Determine the (X, Y) coordinate at the center of the cell enclosing the given text.  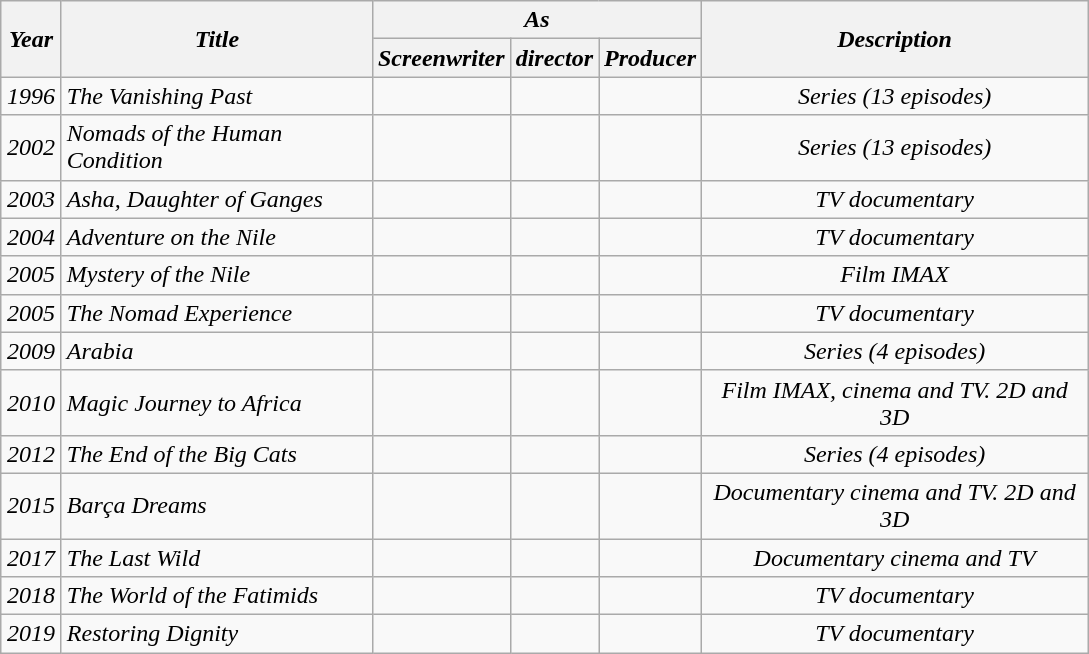
director (554, 58)
2017 (32, 557)
Year (32, 39)
Documentary cinema and TV. 2D and 3D (895, 506)
Screenwriter (441, 58)
Nomads of the Human Condition (216, 148)
Arabia (216, 351)
2019 (32, 634)
2009 (32, 351)
Barça Dreams (216, 506)
As (536, 20)
2002 (32, 148)
The Last Wild (216, 557)
Restoring Dignity (216, 634)
Film IMAX (895, 275)
2004 (32, 237)
Adventure on the Nile (216, 237)
The World of the Fatimids (216, 596)
Documentary cinema and TV (895, 557)
The Vanishing Past (216, 96)
Asha, Daughter of Ganges (216, 199)
Magic Journey to Africa (216, 402)
Film IMAX, cinema and TV. 2D and 3D (895, 402)
2003 (32, 199)
Producer (650, 58)
2015 (32, 506)
1996 (32, 96)
The End of the Big Cats (216, 454)
The Nomad Experience (216, 313)
Title (216, 39)
2018 (32, 596)
2010 (32, 402)
2012 (32, 454)
Description (895, 39)
Mystery of the Nile (216, 275)
